Extract the (x, y) coordinate from the center of the cell holding the provided text.  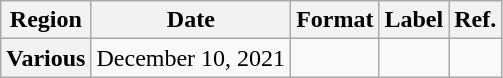
Label (414, 20)
Date (191, 20)
Region (46, 20)
Various (46, 58)
Format (335, 20)
Ref. (476, 20)
December 10, 2021 (191, 58)
